Search for the cell housing the specified text and yield its [x, y] center coordinate. 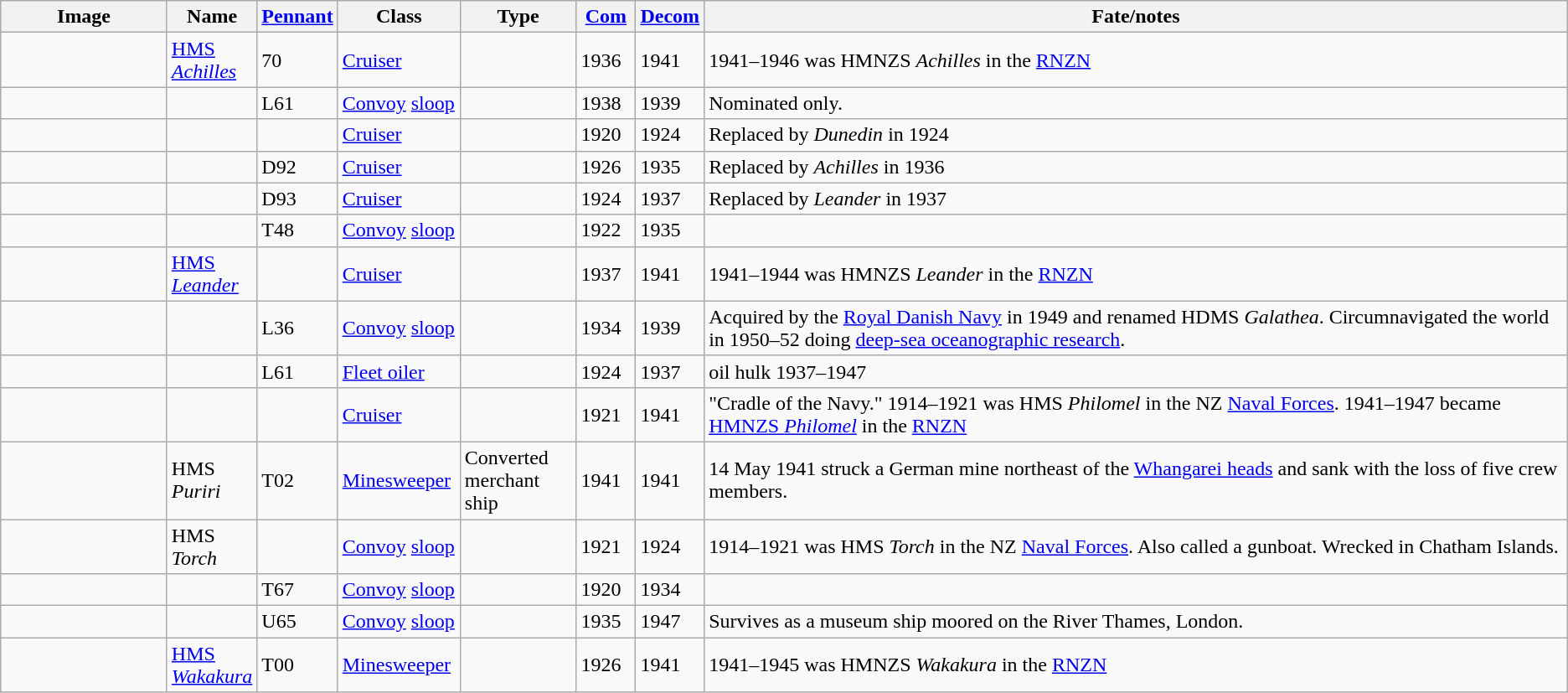
1936 [606, 60]
Type [518, 17]
14 May 1941 struck a German mine northeast of the Whangarei heads and sank with the loss of five crew members. [1136, 480]
HMS Leander [212, 273]
Replaced by Leander in 1937 [1136, 199]
Name [212, 17]
Nominated only. [1136, 103]
Fleet oiler [399, 371]
U65 [297, 622]
Fate/notes [1136, 17]
1914–1921 was HMS Torch in the NZ Naval Forces. Also called a gunboat. Wrecked in Chatham Islands. [1136, 546]
L36 [297, 328]
1941–1944 was HMNZS Leander in the RNZN [1136, 273]
Replaced by Achilles in 1936 [1136, 167]
D93 [297, 199]
70 [297, 60]
1941–1946 was HMNZS Achilles in the RNZN [1136, 60]
Replaced by Dunedin in 1924 [1136, 135]
Image [84, 17]
D92 [297, 167]
Acquired by the Royal Danish Navy in 1949 and renamed HDMS Galathea. Circumnavigated the world in 1950–52 doing deep-sea oceanographic research. [1136, 328]
HMS Puriri [212, 480]
Decom [670, 17]
T48 [297, 230]
1938 [606, 103]
HMS Torch [212, 546]
oil hulk 1937–1947 [1136, 371]
1941–1945 was HMNZS Wakakura in the RNZN [1136, 665]
HMS Achilles [212, 60]
T00 [297, 665]
T67 [297, 590]
"Cradle of the Navy." 1914–1921 was HMS Philomel in the NZ Naval Forces. 1941–1947 became HMNZS Philomel in the RNZN [1136, 414]
T02 [297, 480]
Class [399, 17]
Com [606, 17]
1922 [606, 230]
Pennant [297, 17]
Converted merchant ship [518, 480]
HMS Wakakura [212, 665]
1947 [670, 622]
Survives as a museum ship moored on the River Thames, London. [1136, 622]
